Find where the given text appears and provide that cell's center as [X, Y] coordinate. 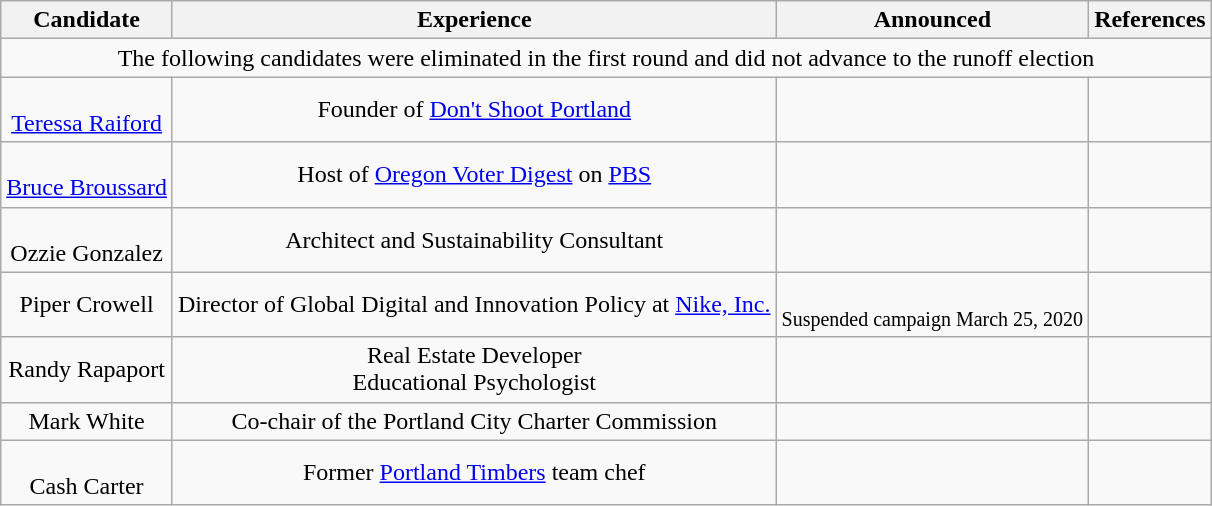
Mark White [87, 421]
Architect and Sustainability Consultant [474, 240]
Former Portland Timbers team chef [474, 472]
Founder of Don't Shoot Portland [474, 110]
References [1150, 20]
Director of Global Digital and Innovation Policy at Nike, Inc. [474, 304]
Ozzie Gonzalez [87, 240]
Piper Crowell [87, 304]
Experience [474, 20]
Co-chair of the Portland City Charter Commission [474, 421]
Suspended campaign March 25, 2020 [932, 304]
Teressa Raiford [87, 110]
Randy Rapaport [87, 370]
Announced [932, 20]
Host of Oregon Voter Digest on PBS [474, 174]
Bruce Broussard [87, 174]
Cash Carter [87, 472]
The following candidates were eliminated in the first round and did not advance to the runoff election [606, 58]
Candidate [87, 20]
Real Estate DeveloperEducational Psychologist [474, 370]
